Capture the cell that displays the provided text and extract its [X, Y] central coordinate. 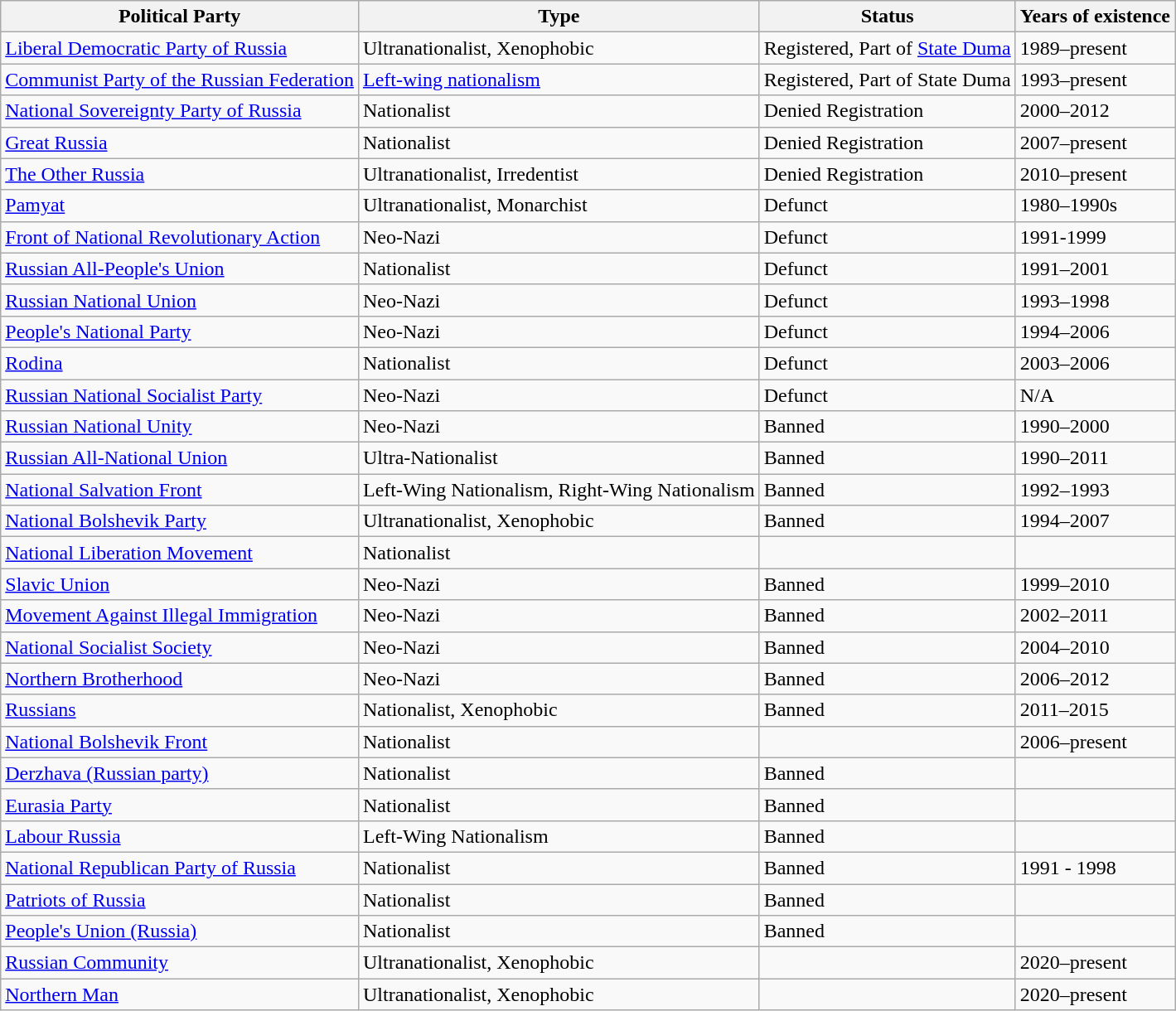
Liberal Democratic Party of Russia [180, 48]
National Liberation Movement [180, 553]
Northern Brotherhood [180, 679]
National Socialist Society [180, 647]
Russian All-National Union [180, 458]
2002–2011 [1095, 616]
1989–present [1095, 48]
Great Russia [180, 143]
1990–2011 [1095, 458]
Russian All-People's Union [180, 268]
Years of existence [1095, 17]
1994–2006 [1095, 331]
1993–1998 [1095, 300]
1994–2007 [1095, 521]
2006–present [1095, 742]
N/A [1095, 395]
2011–2015 [1095, 710]
1993–present [1095, 80]
Type [559, 17]
Ultranationalist, Irredentist [559, 174]
Status [887, 17]
National Sovereignty Party of Russia [180, 111]
2006–2012 [1095, 679]
National Bolshevik Party [180, 521]
Northern Man [180, 994]
Ultra-Nationalist [559, 458]
National Salvation Front [180, 490]
Derzhava (Russian party) [180, 773]
Slavic Union [180, 584]
Eurasia Party [180, 805]
The Other Russia [180, 174]
Russian National Socialist Party [180, 395]
1990–2000 [1095, 427]
Left-Wing Nationalism [559, 836]
1991-1999 [1095, 237]
1991–2001 [1095, 268]
Russian National Unity [180, 427]
Movement Against Illegal Immigration [180, 616]
1999–2010 [1095, 584]
National Bolshevik Front [180, 742]
Left-Wing Nationalism, Right-Wing Nationalism [559, 490]
2010–present [1095, 174]
Pamyat [180, 206]
Russian National Union [180, 300]
Labour Russia [180, 836]
People's Union (Russia) [180, 931]
National Republican Party of Russia [180, 868]
Front of National Revolutionary Action [180, 237]
Left-wing nationalism [559, 80]
1992–1993 [1095, 490]
2000–2012 [1095, 111]
1980–1990s [1095, 206]
Ultranationalist, Monarchist [559, 206]
Russian Community [180, 963]
Nationalist, Xenophobic [559, 710]
Political Party [180, 17]
2003–2006 [1095, 363]
Communist Party of the Russian Federation [180, 80]
Rodina [180, 363]
2004–2010 [1095, 647]
People's National Party [180, 331]
Patriots of Russia [180, 899]
2007–present [1095, 143]
1991 - 1998 [1095, 868]
Russians [180, 710]
